Pinpoint the cell where the given text exists, returning its [x, y] midpoint coordinate. 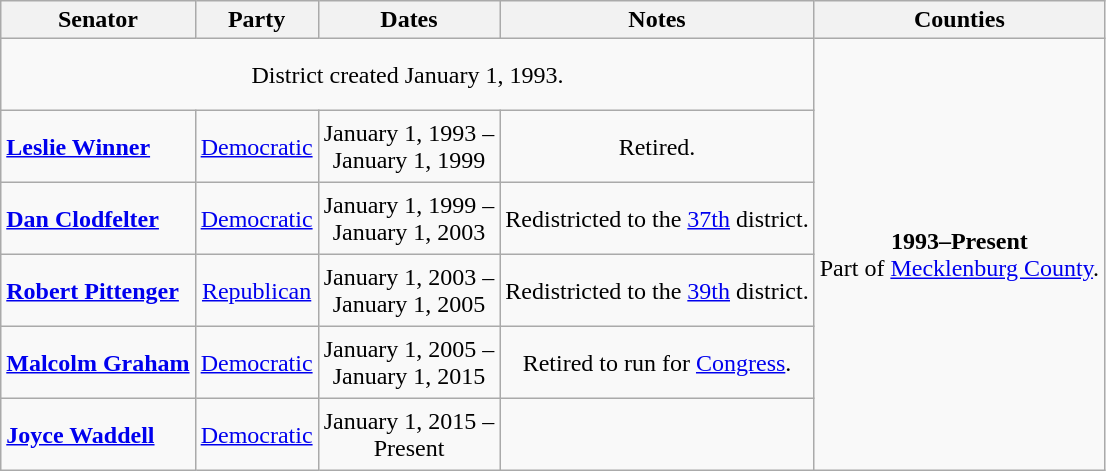
Redistricted to the 39th district. [657, 291]
Malcolm Graham [98, 363]
January 1, 1993 – January 1, 1999 [409, 147]
Robert Pittenger [98, 291]
1993–Present Part of Mecklenburg County. [959, 255]
Party [256, 20]
District created January 1, 1993. [408, 75]
Redistricted to the 37th district. [657, 219]
Leslie Winner [98, 147]
Retired to run for Congress. [657, 363]
January 1, 2015 – Present [409, 435]
January 1, 2003 – January 1, 2005 [409, 291]
Senator [98, 20]
Counties [959, 20]
Joyce Waddell [98, 435]
Republican [256, 291]
Retired. [657, 147]
Dates [409, 20]
January 1, 2005 – January 1, 2015 [409, 363]
Dan Clodfelter [98, 219]
Notes [657, 20]
January 1, 1999 – January 1, 2003 [409, 219]
